Extract the (X, Y) coordinate from the center of the cell holding the provided text.  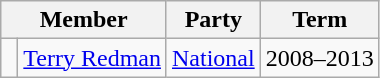
Term (320, 20)
Party (213, 20)
National (213, 58)
Terry Redman (92, 58)
Member (84, 20)
2008–2013 (320, 58)
